Return the (X, Y) coordinate for the center point of the cell that contains the specified text.  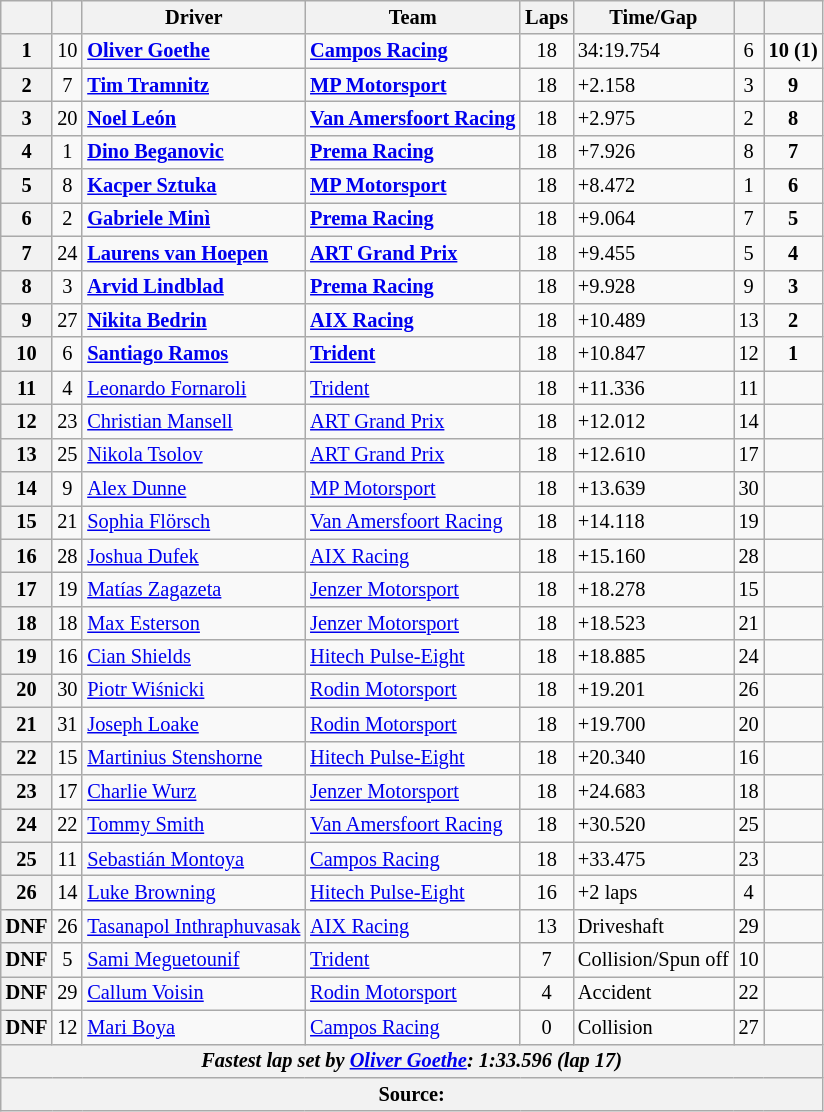
Luke Browning (194, 892)
Dino Beganovic (194, 152)
Charlie Wurz (194, 791)
Matías Zagazeta (194, 589)
Source: (412, 1094)
+30.520 (654, 825)
Max Esterson (194, 623)
Tasanapol Inthraphuvasak (194, 926)
+10.489 (654, 320)
+24.683 (654, 791)
Joshua Dufek (194, 556)
Driver (194, 17)
Piotr Wiśnicki (194, 690)
Martinius Stenshorne (194, 758)
+2 laps (654, 892)
+7.926 (654, 152)
Mari Boya (194, 1027)
+19.201 (654, 690)
+19.700 (654, 724)
+18.885 (654, 657)
Fastest lap set by Oliver Goethe: 1:33.596 (lap 17) (412, 1061)
Alex Dunne (194, 489)
Tommy Smith (194, 825)
+14.118 (654, 522)
+10.847 (654, 354)
Collision (654, 1027)
+15.160 (654, 556)
Santiago Ramos (194, 354)
+12.610 (654, 455)
Sebastián Montoya (194, 859)
+12.012 (654, 421)
34:19.754 (654, 51)
Kacper Sztuka (194, 186)
+18.523 (654, 623)
+2.975 (654, 118)
Laurens van Hoepen (194, 253)
10 (1) (794, 51)
+9.064 (654, 219)
Time/Gap (654, 17)
Cian Shields (194, 657)
Christian Mansell (194, 421)
+9.455 (654, 253)
Nikita Bedrin (194, 320)
Tim Tramnitz (194, 85)
Callum Voisin (194, 993)
+11.336 (654, 388)
Sami Meguetounif (194, 960)
Nikola Tsolov (194, 455)
Collision/Spun off (654, 960)
Leonardo Fornaroli (194, 388)
Oliver Goethe (194, 51)
Joseph Loake (194, 724)
+2.158 (654, 85)
+9.928 (654, 287)
Laps (546, 17)
+8.472 (654, 186)
Accident (654, 993)
Team (412, 17)
Sophia Flörsch (194, 522)
Arvid Lindblad (194, 287)
Noel León (194, 118)
Driveshaft (654, 926)
+13.639 (654, 489)
31 (67, 724)
Gabriele Minì (194, 219)
+20.340 (654, 758)
+33.475 (654, 859)
0 (546, 1027)
+18.278 (654, 589)
